Identify which cell holds the provided text, then report its (x, y) central coordinate. 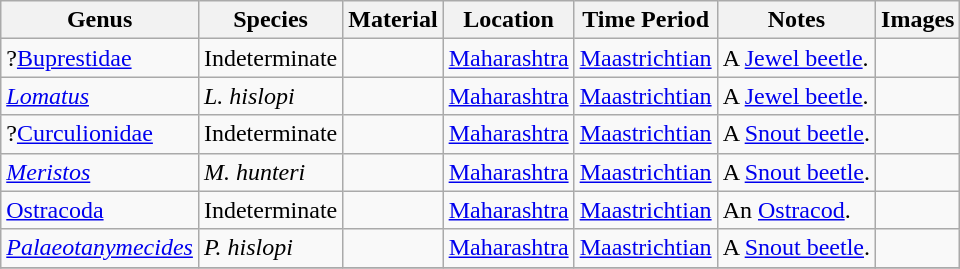
Species (270, 20)
?Curculionidae (100, 134)
L. hislopi (270, 96)
Notes (796, 20)
Images (918, 20)
?Buprestidae (100, 58)
Genus (100, 20)
Meristos (100, 172)
P. hislopi (270, 248)
An Ostracod. (796, 210)
M. hunteri (270, 172)
Ostracoda (100, 210)
Material (393, 20)
Lomatus (100, 96)
Location (508, 20)
Palaeotanymecides (100, 248)
Time Period (646, 20)
